Scan for the cell matching the given text and deliver its (x, y) coordinate at center. 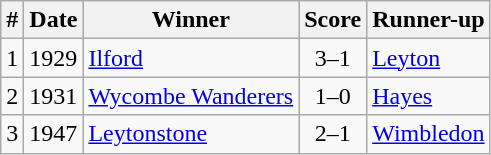
# (12, 20)
Date (54, 20)
Score (333, 20)
3 (12, 134)
Winner (191, 20)
1931 (54, 96)
2–1 (333, 134)
3–1 (333, 58)
Wycombe Wanderers (191, 96)
1–0 (333, 96)
Runner-up (429, 20)
1 (12, 58)
2 (12, 96)
Ilford (191, 58)
Wimbledon (429, 134)
Leytonstone (191, 134)
1929 (54, 58)
1947 (54, 134)
Leyton (429, 58)
Hayes (429, 96)
